Locate the cell with the specified text and output its (x, y) center coordinate. 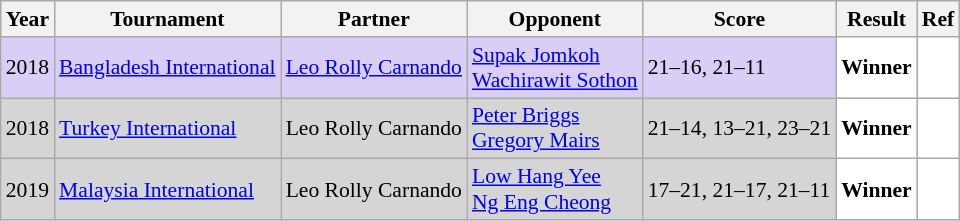
Turkey International (168, 128)
Year (28, 19)
Malaysia International (168, 190)
Result (876, 19)
Bangladesh International (168, 68)
Supak Jomkoh Wachirawit Sothon (555, 68)
Low Hang Yee Ng Eng Cheong (555, 190)
21–16, 21–11 (740, 68)
17–21, 21–17, 21–11 (740, 190)
Peter Briggs Gregory Mairs (555, 128)
Tournament (168, 19)
2019 (28, 190)
Score (740, 19)
21–14, 13–21, 23–21 (740, 128)
Partner (374, 19)
Opponent (555, 19)
Ref (938, 19)
